Extract the [x, y] coordinate from the center of the cell holding the provided text.  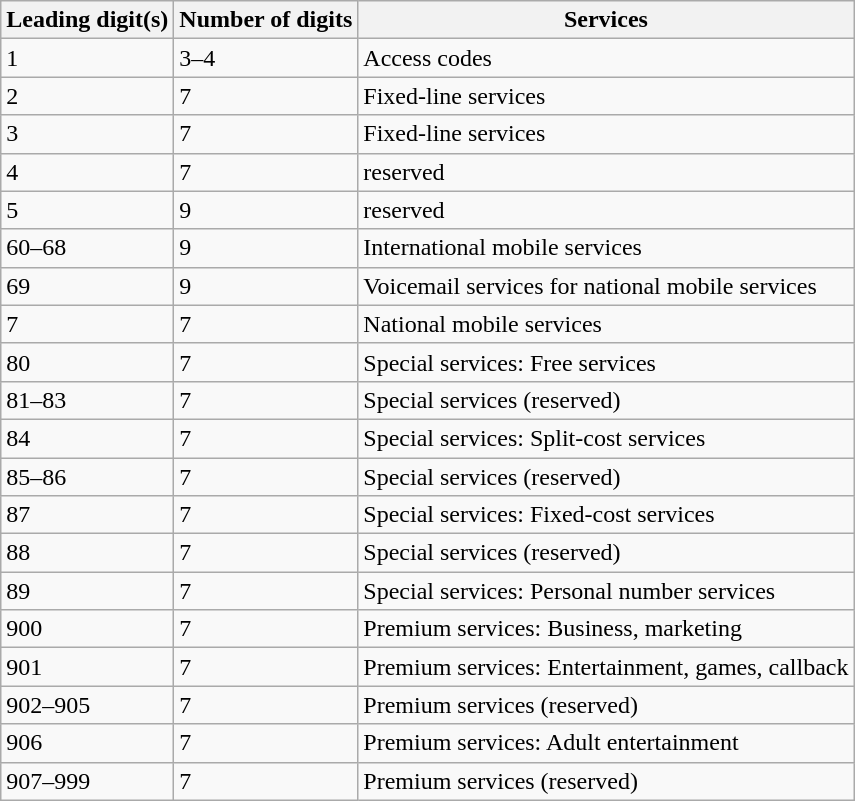
Special services: Personal number services [606, 591]
88 [88, 553]
901 [88, 667]
1 [88, 58]
69 [88, 286]
Special services: Split-cost services [606, 438]
89 [88, 591]
2 [88, 96]
Leading digit(s) [88, 20]
3 [88, 134]
87 [88, 515]
Voicemail services for national mobile services [606, 286]
60–68 [88, 248]
Premium services: Entertainment, games, callback [606, 667]
80 [88, 362]
906 [88, 743]
900 [88, 629]
5 [88, 210]
National mobile services [606, 324]
Premium services: Adult entertainment [606, 743]
Number of digits [266, 20]
Access codes [606, 58]
81–83 [88, 400]
84 [88, 438]
Services [606, 20]
Special services: Fixed-cost services [606, 515]
3–4 [266, 58]
85–86 [88, 477]
Special services: Free services [606, 362]
907–999 [88, 781]
4 [88, 172]
International mobile services [606, 248]
902–905 [88, 705]
Premium services: Business, marketing [606, 629]
